Determine the [X, Y] coordinate at the center of the cell enclosing the given text.  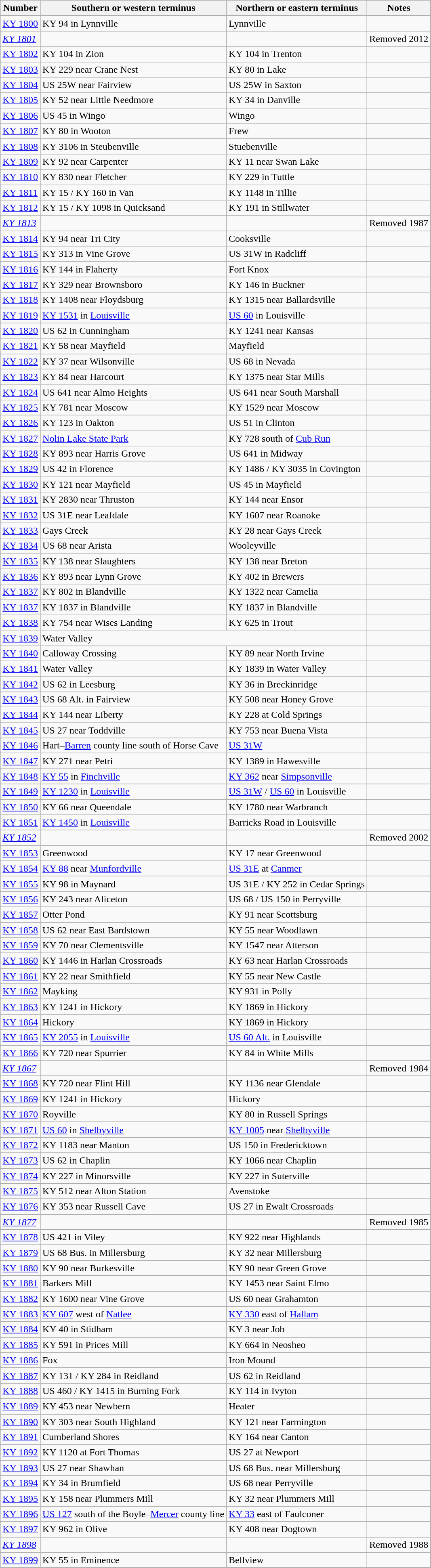
US 641 near Almo Heights [133, 392]
KY 37 near Wilsonville [133, 361]
US 60 in Shelbyville [133, 1130]
KY 92 near Carpenter [133, 161]
US 25W near Fairview [133, 85]
Removed 1988 [399, 1545]
KY 1843 [20, 700]
KY 1827 [20, 438]
US 31E at Canmer [297, 868]
KY 90 near Burkesville [133, 1268]
US 27 near Toddville [133, 730]
KY 1859 [20, 945]
KY 1877 [20, 1222]
US 51 in Clinton [297, 423]
KY 1870 [20, 1114]
KY 1809 [20, 161]
KY 1547 near Atterson [297, 945]
KY 55 near New Castle [297, 976]
KY 922 near Highlands [297, 1237]
KY 1839 in Water Valley [297, 669]
KY 1136 near Glendale [297, 1084]
KY 2055 in Louisville [133, 1038]
KY 1881 [20, 1283]
KY 98 in Maynard [133, 884]
KY 1839 [20, 638]
KY 2830 near Thruston [133, 500]
KY 664 in Neosheo [297, 1345]
KY 144 in Flaherty [133, 269]
KY 1897 [20, 1529]
KY 1835 [20, 561]
KY 123 in Oakton [133, 423]
KY 55 in Finchville [133, 776]
KY 1823 [20, 377]
Stuebenville [297, 146]
Gays Creek [133, 530]
KY 728 south of Cub Run [297, 438]
US 150 in Fredericktown [297, 1145]
KY 1148 in Tillie [297, 193]
KY 1805 [20, 100]
KY 1862 [20, 992]
KY 1183 near Manton [133, 1145]
KY 1844 [20, 715]
Number [20, 8]
KY 1820 [20, 331]
KY 1848 [20, 776]
KY 1800 [20, 23]
KY 1869 [20, 1099]
KY 1607 near Roanoke [297, 515]
KY 1005 near Shelbyville [297, 1130]
KY 1855 [20, 884]
KY 1120 at Fort Thomas [133, 1453]
KY 313 in Vine Grove [133, 254]
KY 1825 [20, 407]
KY 1884 [20, 1329]
Otter Pond [133, 914]
Greenwood [133, 853]
Cooksville [297, 239]
KY 1853 [20, 853]
KY 1804 [20, 85]
KY 91 near Scottsburg [297, 914]
US 68 near Arista [133, 546]
KY 330 east of Hallam [297, 1314]
KY 1821 [20, 346]
Avenstoke [297, 1191]
KY 1600 near Vine Grove [133, 1299]
KY 84 in White Mills [297, 1053]
US 27 near Shawhan [133, 1468]
KY 402 in Brewers [297, 576]
US 25W in Saxton [297, 85]
KY 1885 [20, 1345]
KY 1879 [20, 1253]
KY 1822 [20, 361]
KY 104 in Trenton [297, 54]
KY 1780 near Warbranch [297, 807]
KY 164 near Canton [297, 1437]
KY 1322 near Camelia [297, 592]
KY 191 in Stillwater [297, 208]
KY 753 near Buena Vista [297, 730]
US 31W [297, 746]
KY 1847 [20, 761]
KY 1531 in Louisville [133, 315]
KY 1807 [20, 131]
KY 453 near Newbern [133, 1406]
Hart–Barren county line south of Horse Cave [133, 746]
Removed 1987 [399, 223]
Frew [297, 131]
KY 55 in Eminence [133, 1560]
KY 1851 [20, 822]
US 68 Bus. near Millersburg [297, 1468]
Mayking [133, 992]
US 31W in Radcliff [297, 254]
KY 1389 in Hawesville [297, 761]
KY 1529 near Moscow [297, 407]
Calloway Crossing [133, 653]
KY 1896 [20, 1514]
KY 1819 [20, 315]
KY 408 near Dogtown [297, 1529]
US 62 in Reidland [297, 1375]
KY 1814 [20, 239]
Fort Knox [297, 269]
KY 114 in Ivyton [297, 1391]
KY 22 near Smithfield [133, 976]
KY 1846 [20, 746]
US 127 south of the Boyle–Mercer county line [133, 1514]
KY 1806 [20, 115]
Northern or eastern terminus [297, 8]
KY 34 in Brumfield [133, 1483]
US 68 / US 150 in Perryville [297, 899]
KY 229 near Crane Nest [133, 69]
Barkers Mill [133, 1283]
KY 1842 [20, 684]
Removed 2002 [399, 838]
KY 1315 near Ballardsville [297, 300]
KY 138 near Slaughters [133, 561]
KY 1882 [20, 1299]
KY 830 near Fletcher [133, 177]
KY 1812 [20, 208]
KY 508 near Honey Grove [297, 700]
KY 1858 [20, 930]
KY 1830 [20, 484]
KY 1895 [20, 1499]
KY 1818 [20, 300]
Removed 1985 [399, 1222]
KY 144 near Liberty [133, 715]
KY 625 in Trout [297, 623]
KY 11 near Swan Lake [297, 161]
KY 80 in Wooton [133, 131]
KY 1850 [20, 807]
KY 1872 [20, 1145]
US 31E near Leafdale [133, 515]
KY 1867 [20, 1068]
KY 1817 [20, 285]
Lynnville [297, 23]
KY 781 near Moscow [133, 407]
KY 32 near Millersburg [297, 1253]
KY 1802 [20, 54]
KY 1845 [20, 730]
KY 32 near Plummers Mill [297, 1499]
Southern or western terminus [133, 8]
Wooleyville [297, 546]
KY 1826 [20, 423]
KY 55 near Woodlawn [297, 930]
KY 1894 [20, 1483]
KY 1861 [20, 976]
Notes [399, 8]
KY 1863 [20, 1007]
KY 1875 [20, 1191]
KY 1878 [20, 1237]
US 68 Alt. in Fairview [133, 700]
KY 1888 [20, 1391]
KY 1857 [20, 914]
KY 1230 in Louisville [133, 792]
Mayfield [297, 346]
KY 88 near Munfordville [133, 868]
KY 1375 near Star Mills [297, 377]
KY 33 east of Faulconer [297, 1514]
KY 1834 [20, 546]
KY 15 / KY 160 in Van [133, 193]
KY 1852 [20, 838]
KY 1801 [20, 39]
KY 1868 [20, 1084]
Cumberland Shores [133, 1437]
KY 80 in Lake [297, 69]
US 31W / US 60 in Louisville [297, 792]
KY 1408 near Floydsburg [133, 300]
KY 1886 [20, 1360]
KY 1446 in Harlan Crossroads [133, 961]
KY 1838 [20, 623]
KY 1860 [20, 961]
KY 720 near Spurrier [133, 1053]
Bellview [297, 1560]
US 460 / KY 1415 in Burning Fork [133, 1391]
KY 271 near Petri [133, 761]
US 641 near South Marshall [297, 392]
KY 80 in Russell Springs [297, 1114]
KY 1808 [20, 146]
KY 63 near Harlan Crossroads [297, 961]
US 45 in Mayfield [297, 484]
Barricks Road in Louisville [297, 822]
KY 1811 [20, 193]
KY 36 in Breckinridge [297, 684]
US 60 in Louisville [297, 315]
KY 1880 [20, 1268]
KY 3106 in Steubenville [133, 146]
KY 1883 [20, 1314]
KY 70 near Clementsville [133, 945]
Iron Mound [297, 1360]
KY 1893 [20, 1468]
US 68 Bus. in Millersburg [133, 1253]
KY 121 near Mayfield [133, 484]
KY 1486 / KY 3035 in Covington [297, 469]
KY 1840 [20, 653]
KY 40 in Stidham [133, 1329]
KY 754 near Wises Landing [133, 623]
US 62 in Leesburg [133, 684]
Fox [133, 1360]
KY 1813 [20, 223]
KY 89 near North Irvine [297, 653]
US 31E / KY 252 in Cedar Springs [297, 884]
US 641 in Midway [297, 454]
KY 243 near Aliceton [133, 899]
KY 229 in Tuttle [297, 177]
KY 1450 in Louisville [133, 822]
US 62 near East Bardstown [133, 930]
KY 1891 [20, 1437]
KY 1824 [20, 392]
KY 227 in Minorsville [133, 1176]
KY 1856 [20, 899]
KY 52 near Little Needmore [133, 100]
KY 1889 [20, 1406]
KY 353 near Russell Cave [133, 1207]
US 42 in Florence [133, 469]
KY 1849 [20, 792]
KY 607 west of Natlee [133, 1314]
KY 66 near Queendale [133, 807]
KY 1453 near Saint Elmo [297, 1283]
US 62 in Cunningham [133, 331]
KY 1876 [20, 1207]
KY 121 near Farmington [297, 1421]
KY 1841 [20, 669]
US 62 in Chaplin [133, 1160]
US 45 in Wingo [133, 115]
KY 144 near Ensor [297, 500]
Removed 2012 [399, 39]
KY 84 near Harcourt [133, 377]
Royville [133, 1114]
KY 34 in Danville [297, 100]
KY 362 near Simpsonville [297, 776]
US 60 near Grahamton [297, 1299]
KY 1865 [20, 1038]
KY 58 near Mayfield [133, 346]
US 27 in Ewalt Crossroads [297, 1207]
KY 1816 [20, 269]
KY 1874 [20, 1176]
KY 591 in Prices Mill [133, 1345]
KY 1836 [20, 576]
US 68 in Nevada [297, 361]
KY 1873 [20, 1160]
KY 1866 [20, 1053]
KY 1803 [20, 69]
KY 17 near Greenwood [297, 853]
KY 303 near South Highland [133, 1421]
KY 158 near Plummers Mill [133, 1499]
US 68 near Perryville [297, 1483]
KY 1864 [20, 1022]
KY 329 near Brownsboro [133, 285]
KY 228 at Cold Springs [297, 715]
KY 146 in Buckner [297, 285]
KY 94 in Lynnville [133, 23]
KY 227 in Suterville [297, 1176]
Removed 1984 [399, 1068]
KY 720 near Flint Hill [133, 1084]
KY 1892 [20, 1453]
Nolin Lake State Park [133, 438]
KY 1898 [20, 1545]
KY 3 near Job [297, 1329]
KY 893 near Harris Grove [133, 454]
KY 893 near Lynn Grove [133, 576]
KY 1066 near Chaplin [297, 1160]
KY 512 near Alton Station [133, 1191]
KY 1832 [20, 515]
KY 90 near Green Grove [297, 1268]
KY 15 / KY 1098 in Quicksand [133, 208]
KY 1810 [20, 177]
KY 1899 [20, 1560]
US 421 in Viley [133, 1237]
KY 1829 [20, 469]
KY 1887 [20, 1375]
KY 1831 [20, 500]
KY 1241 near Kansas [297, 331]
KY 931 in Polly [297, 992]
Wingo [297, 115]
KY 131 / KY 284 in Reidland [133, 1375]
KY 1890 [20, 1421]
US 60 Alt. in Louisville [297, 1038]
KY 94 near Tri City [133, 239]
KY 1871 [20, 1130]
KY 1854 [20, 868]
KY 1815 [20, 254]
KY 1828 [20, 454]
KY 962 in Olive [133, 1529]
Heater [297, 1406]
US 27 at Newport [297, 1453]
KY 138 near Breton [297, 561]
KY 1833 [20, 530]
KY 802 in Blandville [133, 592]
KY 28 near Gays Creek [297, 530]
KY 104 in Zion [133, 54]
